Search for the cell housing the specified text and yield its [x, y] center coordinate. 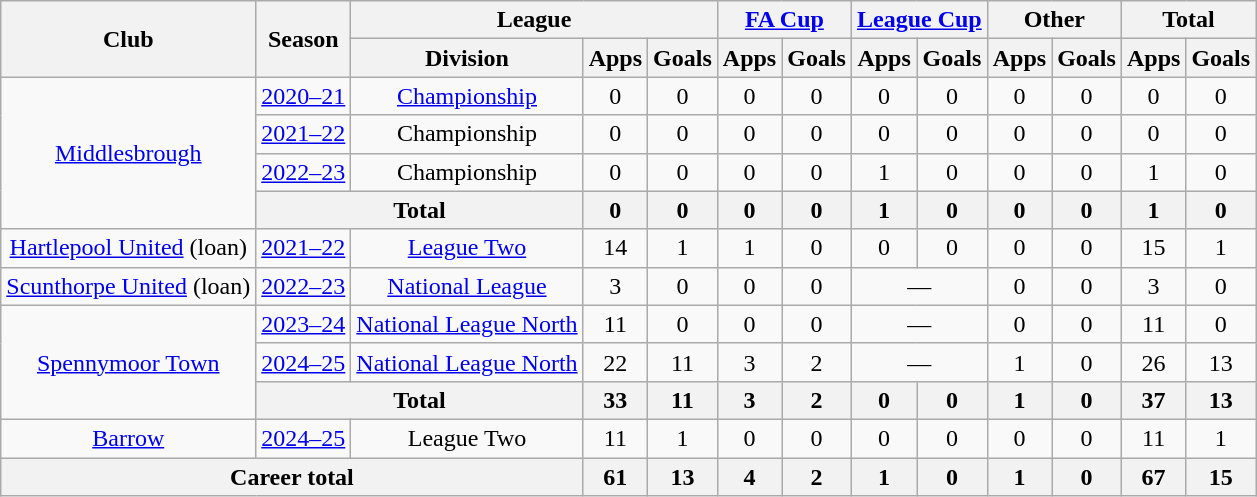
Hartlepool United (loan) [128, 248]
League Cup [919, 20]
National League [467, 286]
2023–24 [304, 324]
33 [615, 400]
2020–21 [304, 96]
61 [615, 477]
37 [1153, 400]
Barrow [128, 438]
Season [304, 39]
Club [128, 39]
Middlesbrough [128, 153]
League [534, 20]
22 [615, 362]
14 [615, 248]
26 [1153, 362]
67 [1153, 477]
Division [467, 58]
Career total [292, 477]
Spennymoor Town [128, 362]
Scunthorpe United (loan) [128, 286]
Other [1054, 20]
FA Cup [784, 20]
4 [749, 477]
